From the cell containing the given text, extract its center point as [X, Y] coordinate. 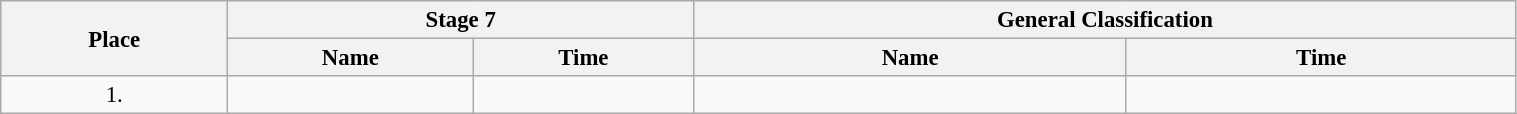
Place [114, 38]
1. [114, 95]
Stage 7 [461, 20]
General Classification [1105, 20]
